Search for the cell housing the specified text and yield its [x, y] center coordinate. 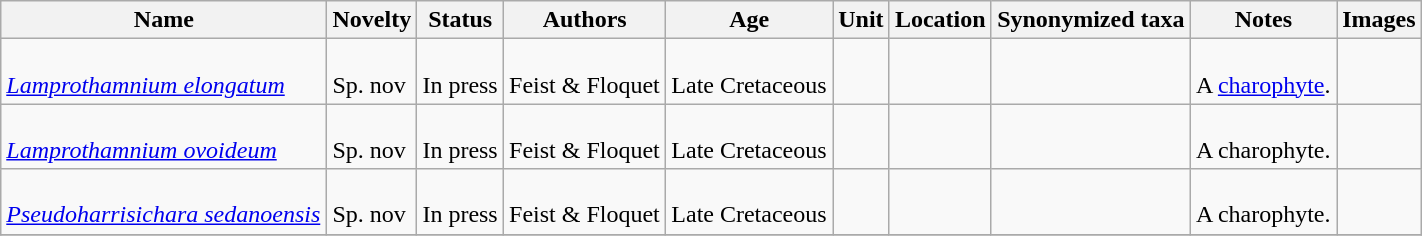
Location [940, 20]
Notes [1263, 20]
Unit [862, 20]
Lamprothamnium elongatum [164, 72]
Age [750, 20]
Authors [585, 20]
Status [460, 20]
Name [164, 20]
Lamprothamnium ovoideum [164, 136]
Pseudoharrisichara sedanoensis [164, 202]
Novelty [372, 20]
Images [1378, 20]
Synonymized taxa [1090, 20]
